Locate the cell with the specified text and output its (x, y) center coordinate. 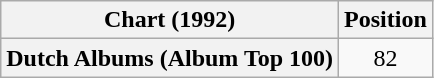
Dutch Albums (Album Top 100) (170, 58)
82 (386, 58)
Position (386, 20)
Chart (1992) (170, 20)
